Pinpoint the cell where the given text exists, returning its [X, Y] midpoint coordinate. 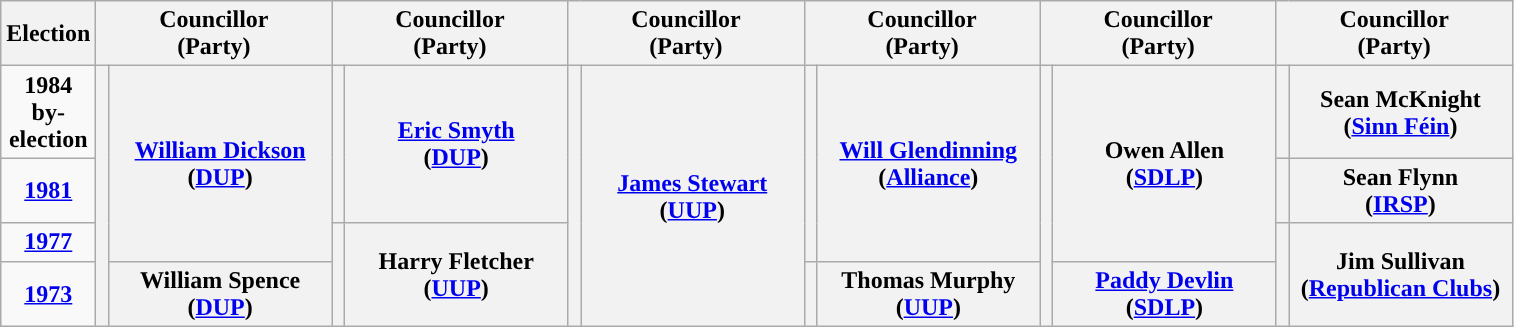
James Stewart (UUP) [692, 196]
William Spence (DUP) [220, 294]
Sean McKnight (Sinn Féin) [1401, 112]
1984 by-election [48, 112]
Eric Smyth (DUP) [456, 144]
Paddy Devlin (SDLP) [1165, 294]
Election [48, 34]
Owen Allen (SDLP) [1165, 164]
1973 [48, 294]
Will Glendinning (Alliance) [929, 164]
William Dickson (DUP) [220, 164]
1977 [48, 242]
Thomas Murphy (UUP) [929, 294]
Harry Fletcher (UUP) [456, 274]
1981 [48, 190]
Jim Sullivan (Republican Clubs) [1401, 274]
Sean Flynn (IRSP) [1401, 190]
